Scan for the cell matching the given text and deliver its [x, y] coordinate at center. 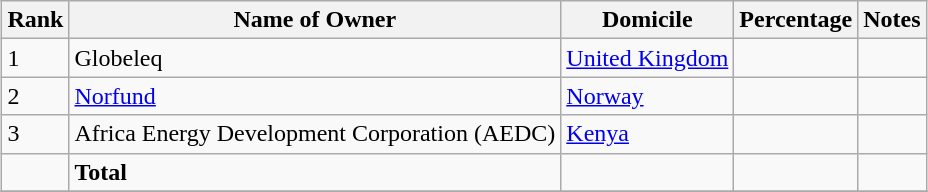
Percentage [796, 20]
Notes [892, 20]
Domicile [648, 20]
2 [36, 96]
Kenya [648, 134]
Rank [36, 20]
Norfund [315, 96]
Africa Energy Development Corporation (AEDC) [315, 134]
Norway [648, 96]
Name of Owner [315, 20]
United Kingdom [648, 58]
1 [36, 58]
Globeleq [315, 58]
Total [315, 172]
3 [36, 134]
